Locate the cell with the specified text and output its [X, Y] center coordinate. 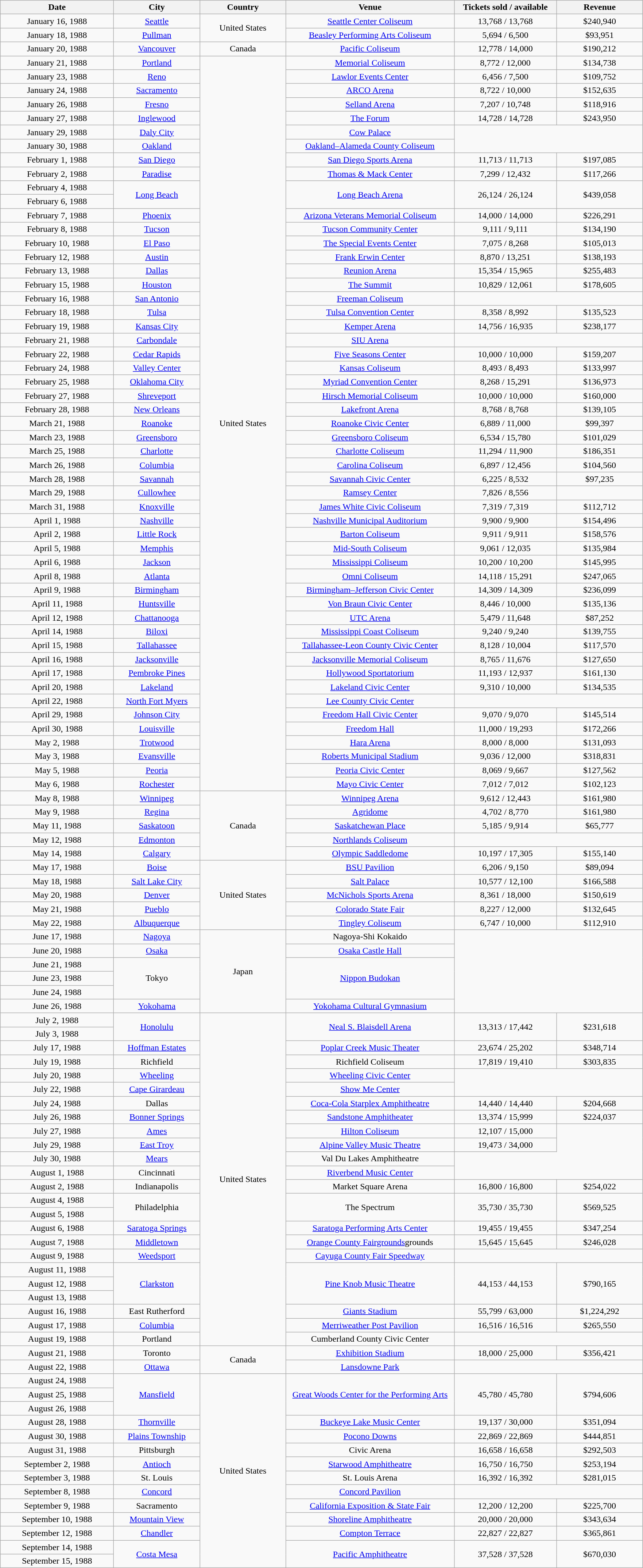
6,534 / 15,780 [506, 437]
Ames [157, 1131]
Richfield [157, 1062]
September 15, 1988 [57, 1561]
10,200 / 10,200 [506, 562]
Japan [243, 971]
The Spectrum [370, 1207]
Rochester [157, 784]
$145,514 [600, 715]
July 2, 1988 [57, 1020]
Birmingham [157, 590]
Costa Mesa [157, 1554]
Inglewood [157, 118]
August 6, 1988 [57, 1228]
Kemper Arena [370, 326]
Salt Palace [370, 881]
22,869 / 22,869 [506, 1436]
July 27, 1988 [57, 1131]
14,309 / 14,309 [506, 590]
Kansas Coliseum [370, 368]
$281,015 [600, 1478]
Cayuga County Fair Speedway [370, 1256]
$254,022 [600, 1186]
Saratoga Performing Arts Center [370, 1228]
Valley Center [157, 368]
Cow Palace [370, 132]
August 31, 1988 [57, 1450]
Phoenix [157, 215]
Poplar Creek Music Theater [370, 1048]
May 14, 1988 [57, 854]
$93,951 [600, 35]
February 4, 1988 [57, 188]
California Exposition & State Fair [370, 1506]
January 30, 1988 [57, 146]
September 3, 1988 [57, 1478]
13,768 / 13,768 [506, 21]
April 1, 1988 [57, 520]
Biloxi [157, 632]
6,206 / 9,150 [506, 867]
February 16, 1988 [57, 299]
Selland Arena [370, 104]
UTC Arena [370, 618]
8,870 / 13,251 [506, 257]
City [157, 7]
$190,212 [600, 49]
$127,562 [600, 770]
14,756 / 16,935 [506, 326]
$135,136 [600, 604]
Charlotte Coliseum [370, 451]
Hoffman Estates [157, 1048]
Austin [157, 257]
Freedom Hall Civic Center [370, 715]
June 26, 1988 [57, 1006]
Agridome [370, 812]
Reno [157, 77]
5,479 / 11,648 [506, 618]
Saskatoon [157, 826]
July 20, 1988 [57, 1076]
Oakland [157, 146]
$134,535 [600, 687]
16,750 / 16,750 [506, 1464]
Shoreline Amphitheatre [370, 1520]
Regina [157, 812]
September 12, 1988 [57, 1533]
SIU Arena [370, 340]
Nashville [157, 520]
May 18, 1988 [57, 881]
Seattle [157, 21]
Weedsport [157, 1256]
August 5, 1988 [57, 1214]
Houston [157, 285]
Lee County Civic Center [370, 701]
$790,165 [600, 1283]
September 10, 1988 [57, 1520]
Albuquerque [157, 923]
Lawlor Events Center [370, 77]
April 11, 1988 [57, 604]
15,645 / 15,645 [506, 1242]
April 5, 1988 [57, 548]
5,694 / 6,500 [506, 35]
$158,576 [600, 534]
July 30, 1988 [57, 1159]
$135,984 [600, 548]
9,061 / 12,035 [506, 548]
San Diego [157, 160]
August 30, 1988 [57, 1436]
$238,177 [600, 326]
August 12, 1988 [57, 1283]
Winnipeg [157, 798]
San Antonio [157, 299]
February 8, 1988 [57, 229]
Concord [157, 1491]
April 17, 1988 [57, 673]
Alpine Valley Music Theatre [370, 1145]
Show Me Center [370, 1089]
Von Braun Civic Center [370, 604]
Louisville [157, 729]
Tucson [157, 229]
February 22, 1988 [57, 354]
Freedom Hall [370, 729]
Sandstone Amphitheater [370, 1117]
Orange County Fairgroundsgrounds [370, 1242]
Hollywood Sportatorium [370, 673]
8,227 / 12,000 [506, 909]
Vancouver [157, 49]
$444,851 [600, 1436]
Carbondale [157, 340]
Winnipeg Arena [370, 798]
September 8, 1988 [57, 1491]
Country [243, 7]
The Special Events Center [370, 243]
Barton Coliseum [370, 534]
August 21, 1988 [57, 1353]
Hara Arena [370, 742]
Cullowhee [157, 493]
Pullman [157, 35]
East Troy [157, 1145]
March 23, 1988 [57, 437]
Merriweather Post Pavilion [370, 1325]
Oakland–Alameda County Coliseum [370, 146]
16,516 / 16,516 [506, 1325]
Mid-South Coliseum [370, 548]
14,440 / 14,440 [506, 1103]
Long Beach Arena [370, 195]
8,361 / 18,000 [506, 895]
$186,351 [600, 451]
10,829 / 12,061 [506, 285]
Nagoya [157, 937]
Roanoke [157, 424]
March 21, 1988 [57, 424]
$139,105 [600, 410]
Riverbend Music Center [370, 1173]
Chandler [157, 1533]
Tulsa [157, 312]
Pocono Downs [370, 1436]
New Orleans [157, 410]
Carolina Coliseum [370, 465]
8,069 / 9,667 [506, 770]
Trotwood [157, 742]
Pueblo [157, 909]
BSU Pavilion [370, 867]
Thornville [157, 1422]
Venue [370, 7]
23,674 / 25,202 [506, 1048]
Jacksonville [157, 659]
Bonner Springs [157, 1117]
$1,224,292 [600, 1311]
Buckeye Lake Music Center [370, 1422]
Date [57, 7]
Thomas & Mack Center [370, 174]
August 2, 1988 [57, 1186]
9,310 / 10,000 [506, 687]
14,118 / 15,291 [506, 576]
January 20, 1988 [57, 49]
Yokohama Cultural Gymnasium [370, 1006]
February 24, 1988 [57, 368]
Exhibition Stadium [370, 1353]
Jackson [157, 562]
$112,712 [600, 507]
January 18, 1988 [57, 35]
Charlotte [157, 451]
June 24, 1988 [57, 992]
Little Rock [157, 534]
Hirsch Memorial Coliseum [370, 395]
$145,995 [600, 562]
$102,123 [600, 784]
12,200 / 12,200 [506, 1506]
Cumberland County Civic Center [370, 1339]
$356,421 [600, 1353]
$127,650 [600, 659]
Mayo Civic Center [370, 784]
$97,235 [600, 479]
February 19, 1988 [57, 326]
July 17, 1988 [57, 1048]
August 19, 1988 [57, 1339]
Civic Arena [370, 1450]
$265,550 [600, 1325]
Saratoga Springs [157, 1228]
Neal S. Blaisdell Arena [370, 1027]
Chattanooga [157, 618]
Nagoya-Shi Kokaido [370, 937]
Calgary [157, 854]
8,722 / 10,000 [506, 90]
Wheeling Civic Center [370, 1076]
Starwood Amphitheatre [370, 1464]
Arizona Veterans Memorial Coliseum [370, 215]
Tucson Community Center [370, 229]
Lakefront Arena [370, 410]
Osaka Castle Hall [370, 951]
Mears [157, 1159]
Saskatchewan Place [370, 826]
$343,634 [600, 1520]
January 16, 1988 [57, 21]
Mansfield [157, 1395]
Tingley Coliseum [370, 923]
$794,606 [600, 1395]
May 22, 1988 [57, 923]
June 23, 1988 [57, 978]
Toronto [157, 1353]
Omni Coliseum [370, 576]
August 17, 1988 [57, 1325]
February 25, 1988 [57, 382]
Beasley Performing Arts Coliseum [370, 35]
August 1, 1988 [57, 1173]
16,658 / 16,658 [506, 1450]
19,455 / 19,455 [506, 1228]
June 20, 1988 [57, 951]
20,000 / 20,000 [506, 1520]
8,000 / 8,000 [506, 742]
$155,140 [600, 854]
February 18, 1988 [57, 312]
$117,266 [600, 174]
$569,525 [600, 1207]
Tallahassee-Leon County Civic Center [370, 645]
February 12, 1988 [57, 257]
$224,037 [600, 1117]
7,012 / 7,012 [506, 784]
$133,997 [600, 368]
Clarkston [157, 1283]
May 2, 1988 [57, 742]
June 21, 1988 [57, 964]
Coca-Cola Starplex Amphitheatre [370, 1103]
$99,397 [600, 424]
$231,618 [600, 1027]
Plains Township [157, 1436]
Northlands Coliseum [370, 839]
February 6, 1988 [57, 202]
August 7, 1988 [57, 1242]
Pembroke Pines [157, 673]
Huntsville [157, 604]
9,070 / 9,070 [506, 715]
August 24, 1988 [57, 1381]
12,107 / 15,000 [506, 1131]
$178,605 [600, 285]
14,000 / 14,000 [506, 215]
Tokyo [157, 978]
May 8, 1988 [57, 798]
$161,130 [600, 673]
9,111 / 9,111 [506, 229]
Giants Stadium [370, 1311]
Concord Pavilion [370, 1491]
April 12, 1988 [57, 618]
September 9, 1988 [57, 1506]
8,358 / 8,992 [506, 312]
Cedar Rapids [157, 354]
February 27, 1988 [57, 395]
Lakeland Civic Center [370, 687]
May 3, 1988 [57, 756]
$255,483 [600, 271]
April 30, 1988 [57, 729]
Nippon Budokan [370, 978]
7,207 / 10,748 [506, 104]
September 2, 1988 [57, 1464]
9,240 / 9,240 [506, 632]
$105,013 [600, 243]
May 12, 1988 [57, 839]
May 11, 1988 [57, 826]
5,185 / 9,914 [506, 826]
10,197 / 17,305 [506, 854]
12,778 / 14,000 [506, 49]
$65,777 [600, 826]
$303,835 [600, 1062]
8,268 / 15,291 [506, 382]
Johnson City [157, 715]
The Summit [370, 285]
Lansdowne Park [370, 1367]
Greensboro Coliseum [370, 437]
$347,254 [600, 1228]
$204,668 [600, 1103]
Tallahassee [157, 645]
$160,000 [600, 395]
6,456 / 7,500 [506, 77]
Greensboro [157, 437]
Pacific Amphitheatre [370, 1554]
8,493 / 8,493 [506, 368]
July 24, 1988 [57, 1103]
$136,973 [600, 382]
Atlanta [157, 576]
March 31, 1988 [57, 507]
August 11, 1988 [57, 1269]
McNichols Sports Arena [370, 895]
February 1, 1988 [57, 160]
May 21, 1988 [57, 909]
March 26, 1988 [57, 465]
May 6, 1988 [57, 784]
11,713 / 11,713 [506, 160]
45,780 / 45,780 [506, 1395]
April 20, 1988 [57, 687]
$225,700 [600, 1506]
$118,916 [600, 104]
$104,560 [600, 465]
Roanoke Civic Center [370, 424]
July 19, 1988 [57, 1062]
James White Civic Coliseum [370, 507]
September 14, 1988 [57, 1547]
$318,831 [600, 756]
Val Du Lakes Amphitheatre [370, 1159]
July 29, 1988 [57, 1145]
8,772 / 12,000 [506, 63]
August 16, 1988 [57, 1311]
Frank Erwin Center [370, 257]
Pacific Coliseum [370, 49]
37,528 / 37,528 [506, 1554]
$87,252 [600, 618]
13,313 / 17,442 [506, 1027]
11,000 / 19,293 [506, 729]
ARCO Arena [370, 90]
19,137 / 30,000 [506, 1422]
Wheeling [157, 1076]
El Paso [157, 243]
Reunion Arena [370, 271]
$109,752 [600, 77]
$159,207 [600, 354]
9,036 / 12,000 [506, 756]
11,294 / 11,900 [506, 451]
February 13, 1988 [57, 271]
$292,503 [600, 1450]
Antioch [157, 1464]
$351,094 [600, 1422]
7,826 / 8,556 [506, 493]
Freeman Coliseum [370, 299]
April 2, 1988 [57, 534]
Mountain View [157, 1520]
Pittsburgh [157, 1450]
$166,588 [600, 881]
Kansas City [157, 326]
Peoria [157, 770]
$89,094 [600, 867]
April 22, 1988 [57, 701]
Compton Terrace [370, 1533]
Great Woods Center for the Performing Arts [370, 1395]
March 28, 1988 [57, 479]
8,128 / 10,004 [506, 645]
May 17, 1988 [57, 867]
April 9, 1988 [57, 590]
$139,755 [600, 632]
Nashville Municipal Auditorium [370, 520]
April 16, 1988 [57, 659]
January 27, 1988 [57, 118]
Tickets sold / available [506, 7]
15,354 / 15,965 [506, 271]
$172,266 [600, 729]
Middletown [157, 1242]
St. Louis Arena [370, 1478]
Mississippi Coast Coliseum [370, 632]
Paradise [157, 174]
Seattle Center Coliseum [370, 21]
8,446 / 10,000 [506, 604]
7,299 / 12,432 [506, 174]
$247,065 [600, 576]
$112,910 [600, 923]
$154,496 [600, 520]
$134,190 [600, 229]
Memorial Coliseum [370, 63]
Richfield Coliseum [370, 1062]
6,225 / 8,532 [506, 479]
4,702 / 8,770 [506, 812]
May 20, 1988 [57, 895]
February 7, 1988 [57, 215]
9,900 / 9,900 [506, 520]
$135,523 [600, 312]
55,799 / 63,000 [506, 1311]
February 10, 1988 [57, 243]
Hilton Coliseum [370, 1131]
18,000 / 25,000 [506, 1353]
Ottawa [157, 1367]
$243,950 [600, 118]
11,193 / 12,937 [506, 673]
Myriad Convention Center [370, 382]
August 13, 1988 [57, 1298]
Knoxville [157, 507]
August 26, 1988 [57, 1408]
$365,861 [600, 1533]
Denver [157, 895]
16,800 / 16,800 [506, 1186]
April 6, 1988 [57, 562]
8,768 / 8,768 [506, 410]
9,612 / 12,443 [506, 798]
July 3, 1988 [57, 1034]
August 9, 1988 [57, 1256]
Indianapolis [157, 1186]
$670,030 [600, 1554]
$253,194 [600, 1464]
Daly City [157, 132]
Ramsey Center [370, 493]
January 24, 1988 [57, 90]
$197,085 [600, 160]
$236,099 [600, 590]
$132,645 [600, 909]
Philadelphia [157, 1207]
March 25, 1988 [57, 451]
Edmonton [157, 839]
Birmingham–Jefferson Civic Center [370, 590]
August 25, 1988 [57, 1395]
Salt Lake City [157, 881]
January 29, 1988 [57, 132]
January 23, 1988 [57, 77]
$117,570 [600, 645]
$138,193 [600, 257]
April 14, 1988 [57, 632]
August 28, 1988 [57, 1422]
Honolulu [157, 1027]
Memphis [157, 548]
Colorado State Fair [370, 909]
13,374 / 15,999 [506, 1117]
January 21, 1988 [57, 63]
January 26, 1988 [57, 104]
9,911 / 9,911 [506, 534]
7,075 / 8,268 [506, 243]
Long Beach [157, 195]
Five Seasons Center [370, 354]
35,730 / 35,730 [506, 1207]
Mississippi Coliseum [370, 562]
6,747 / 10,000 [506, 923]
$134,738 [600, 63]
August 22, 1988 [57, 1367]
San Diego Sports Arena [370, 160]
Fresno [157, 104]
6,897 / 12,456 [506, 465]
April 29, 1988 [57, 715]
Olympic Saddledome [370, 854]
22,827 / 22,827 [506, 1533]
Market Square Arena [370, 1186]
7,319 / 7,319 [506, 507]
Osaka [157, 951]
Oklahoma City [157, 382]
Lakeland [157, 687]
February 28, 1988 [57, 410]
Peoria Civic Center [370, 770]
10,577 / 12,100 [506, 881]
May 9, 1988 [57, 812]
Tulsa Convention Center [370, 312]
The Forum [370, 118]
Cape Girardeau [157, 1089]
$246,028 [600, 1242]
March 29, 1988 [57, 493]
June 17, 1988 [57, 937]
$348,714 [600, 1048]
$240,940 [600, 21]
Cincinnati [157, 1173]
$439,058 [600, 195]
$131,093 [600, 742]
August 4, 1988 [57, 1200]
Savannah [157, 479]
Pine Knob Music Theatre [370, 1283]
February 15, 1988 [57, 285]
$226,291 [600, 215]
Jacksonville Memorial Coliseum [370, 659]
Shreveport [157, 395]
Roberts Municipal Stadium [370, 756]
Revenue [600, 7]
Savannah Civic Center [370, 479]
26,124 / 26,124 [506, 195]
$101,029 [600, 437]
16,392 / 16,392 [506, 1478]
May 5, 1988 [57, 770]
$150,619 [600, 895]
February 21, 1988 [57, 340]
17,819 / 19,410 [506, 1062]
8,765 / 11,676 [506, 659]
44,153 / 44,153 [506, 1283]
North Fort Myers [157, 701]
East Rutherford [157, 1311]
19,473 / 34,000 [506, 1145]
Yokohama [157, 1006]
$152,635 [600, 90]
6,889 / 11,000 [506, 424]
14,728 / 14,728 [506, 118]
April 8, 1988 [57, 576]
St. Louis [157, 1478]
February 2, 1988 [57, 174]
Boise [157, 867]
July 26, 1988 [57, 1117]
Evansville [157, 756]
July 22, 1988 [57, 1089]
April 15, 1988 [57, 645]
